Output the [x, y] coordinate of the center of the cell containing the given text.  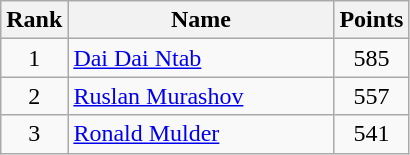
2 [34, 96]
Ronald Mulder [201, 134]
585 [372, 58]
Rank [34, 20]
Points [372, 20]
557 [372, 96]
Dai Dai Ntab [201, 58]
Ruslan Murashov [201, 96]
Name [201, 20]
1 [34, 58]
541 [372, 134]
3 [34, 134]
